Return the (X, Y) coordinate for the center point of the cell that contains the specified text.  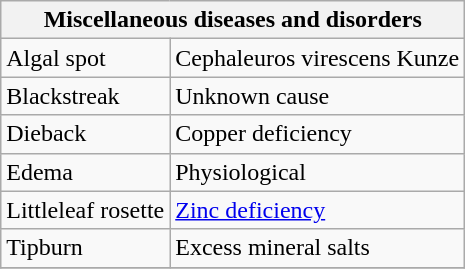
Excess mineral salts (318, 248)
Unknown cause (318, 96)
Zinc deficiency (318, 210)
Dieback (86, 134)
Littleleaf rosette (86, 210)
Miscellaneous diseases and disorders (233, 20)
Blackstreak (86, 96)
Cephaleuros virescens Kunze (318, 58)
Tipburn (86, 248)
Edema (86, 172)
Algal spot (86, 58)
Physiological (318, 172)
Copper deficiency (318, 134)
